Output the (X, Y) coordinate of the center of the cell containing the given text.  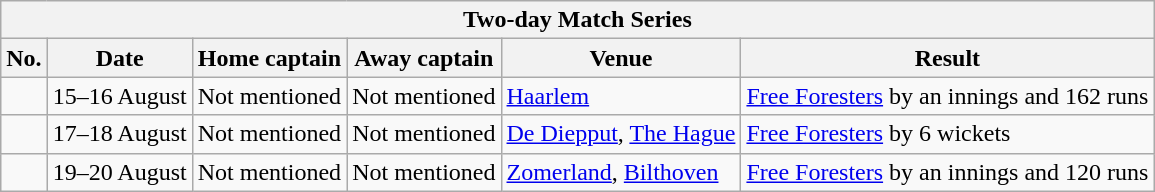
Result (948, 58)
Haarlem (621, 96)
Home captain (269, 58)
De Diepput, The Hague (621, 134)
Zomerland, Bilthoven (621, 172)
19–20 August (120, 172)
No. (24, 58)
Away captain (424, 58)
Venue (621, 58)
Date (120, 58)
17–18 August (120, 134)
15–16 August (120, 96)
Free Foresters by an innings and 120 runs (948, 172)
Two-day Match Series (578, 20)
Free Foresters by an innings and 162 runs (948, 96)
Free Foresters by 6 wickets (948, 134)
